Capture the cell that displays the provided text and extract its [x, y] central coordinate. 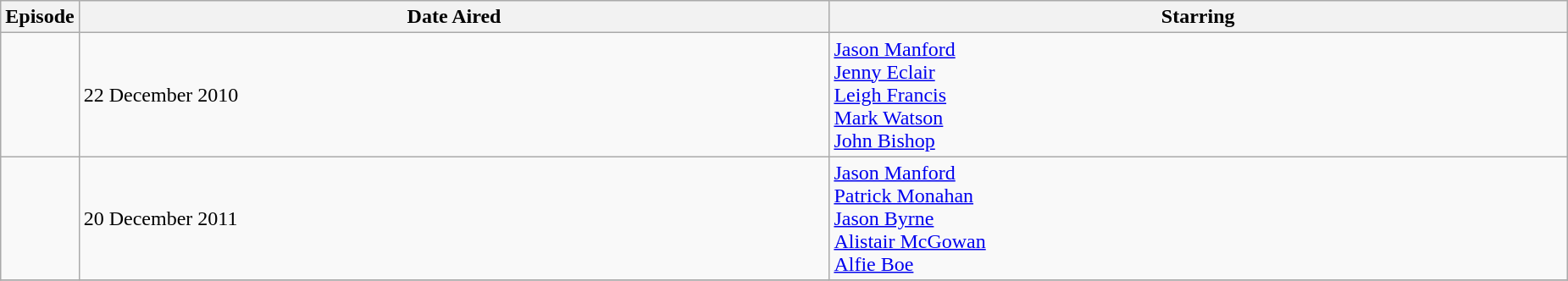
Episode [40, 17]
Jason ManfordPatrick MonahanJason Byrne Alistair McGowanAlfie Boe [1198, 218]
22 December 2010 [454, 95]
Starring [1198, 17]
Jason ManfordJenny EclairLeigh FrancisMark WatsonJohn Bishop [1198, 95]
Date Aired [454, 17]
20 December 2011 [454, 218]
